For the text-containing cell, return its midpoint in (x, y) coordinate format. 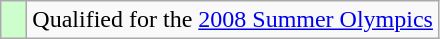
Qualified for the 2008 Summer Olympics (233, 20)
